Pinpoint the cell where the given text exists, returning its [X, Y] midpoint coordinate. 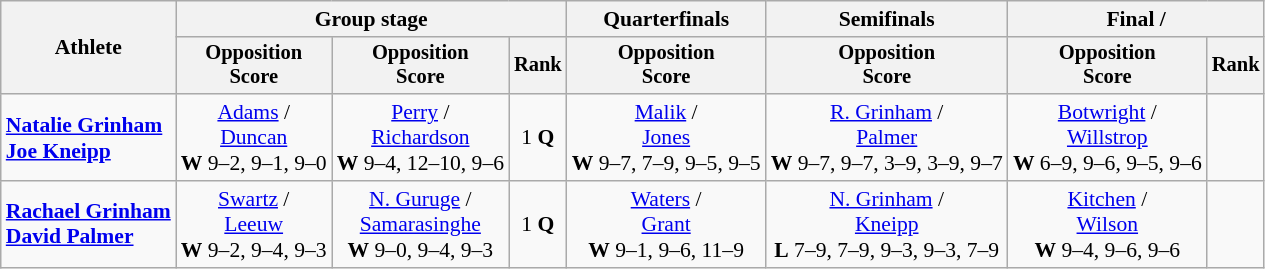
Semifinals [887, 19]
Perry / Richardson W 9–4, 12–10, 9–6 [420, 138]
Malik / Jones W 9–7, 7–9, 9–5, 9–5 [666, 138]
Group stage [372, 19]
Athlete [88, 48]
N. Guruge / Samarasinghe W 9–0, 9–4, 9–3 [420, 224]
Natalie Grinham Joe Kneipp [88, 138]
Quarterfinals [666, 19]
N. Grinham / Kneipp L 7–9, 7–9, 9–3, 9–3, 7–9 [887, 224]
Kitchen / Wilson W 9–4, 9–6, 9–6 [1108, 224]
Rachael Grinham David Palmer [88, 224]
Botwright / Willstrop W 6–9, 9–6, 9–5, 9–6 [1108, 138]
Waters / Grant W 9–1, 9–6, 11–9 [666, 224]
Final / [1136, 19]
Swartz / Leeuw W 9–2, 9–4, 9–3 [254, 224]
Adams / Duncan W 9–2, 9–1, 9–0 [254, 138]
R. Grinham / Palmer W 9–7, 9–7, 3–9, 3–9, 9–7 [887, 138]
